Provide the (x, y) coordinate of the cell's center where the given text is located.  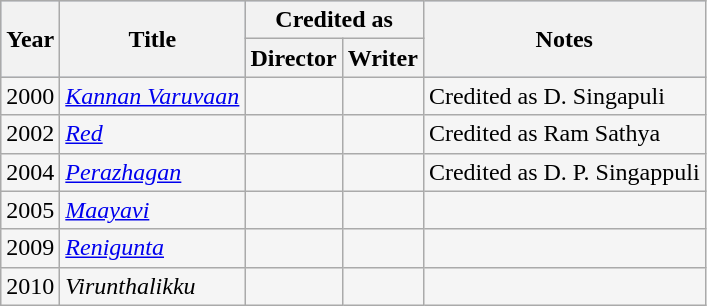
Director (294, 58)
Credited as (334, 20)
Virunthalikku (152, 286)
Notes (564, 39)
2010 (30, 286)
2009 (30, 248)
2004 (30, 172)
Renigunta (152, 248)
2002 (30, 134)
2000 (30, 96)
Maayavi (152, 210)
Red (152, 134)
Kannan Varuvaan (152, 96)
Credited as D. Singapuli (564, 96)
Perazhagan (152, 172)
2005 (30, 210)
Writer (382, 58)
Year (30, 39)
Credited as D. P. Singappuli (564, 172)
Title (152, 39)
Credited as Ram Sathya (564, 134)
